Provide the (X, Y) coordinate of the cell's center where the given text is located.  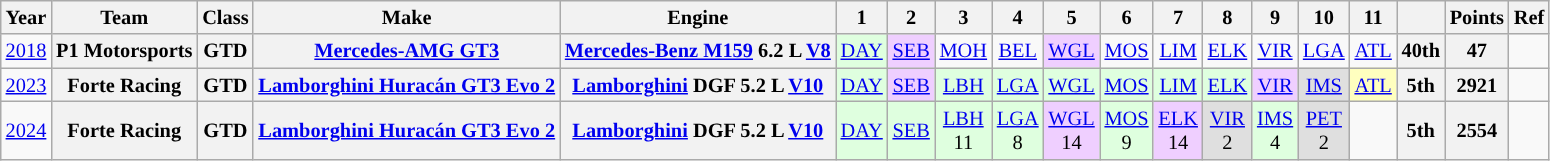
Make (406, 17)
LBH11 (964, 130)
LBH (964, 85)
Points (1477, 17)
8 (1228, 17)
MOS9 (1127, 130)
Mercedes-Benz M159 6.2 L V8 (698, 51)
40th (1421, 51)
IMS (1324, 85)
3 (964, 17)
WGL14 (1072, 130)
IMS4 (1275, 130)
4 (1018, 17)
PET2 (1324, 130)
Engine (698, 17)
VIR2 (1228, 130)
P1 Motorsports (124, 51)
MOH (964, 51)
2018 (26, 51)
47 (1477, 51)
9 (1275, 17)
LGA8 (1018, 130)
Mercedes-AMG GT3 (406, 51)
7 (1178, 17)
1 (862, 17)
11 (1374, 17)
2554 (1477, 130)
6 (1127, 17)
Ref (1529, 17)
Team (124, 17)
2023 (26, 85)
BEL (1018, 51)
5 (1072, 17)
10 (1324, 17)
2 (912, 17)
2921 (1477, 85)
2024 (26, 130)
Class (225, 17)
Year (26, 17)
ELK14 (1178, 130)
